From the cell containing the given text, extract its center point as [X, Y] coordinate. 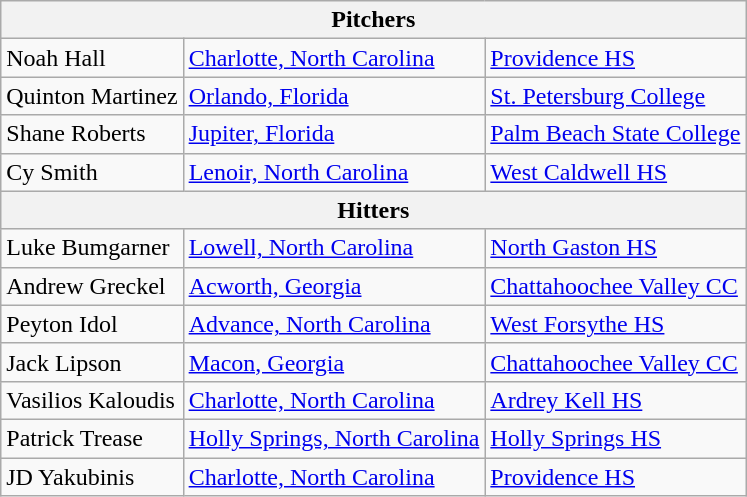
JD Yakubinis [92, 477]
Jupiter, Florida [334, 134]
West Forsythe HS [616, 324]
Cy Smith [92, 172]
Palm Beach State College [616, 134]
Quinton Martinez [92, 96]
Shane Roberts [92, 134]
Pitchers [374, 20]
Patrick Trease [92, 438]
West Caldwell HS [616, 172]
Holly Springs, North Carolina [334, 438]
Vasilios Kaloudis [92, 400]
Jack Lipson [92, 362]
Peyton Idol [92, 324]
Lenoir, North Carolina [334, 172]
Acworth, Georgia [334, 286]
St. Petersburg College [616, 96]
Hitters [374, 210]
Lowell, North Carolina [334, 248]
Andrew Greckel [92, 286]
Advance, North Carolina [334, 324]
Luke Bumgarner [92, 248]
Noah Hall [92, 58]
Holly Springs HS [616, 438]
Macon, Georgia [334, 362]
Ardrey Kell HS [616, 400]
North Gaston HS [616, 248]
Orlando, Florida [334, 96]
